Search for the cell housing the specified text and yield its (x, y) center coordinate. 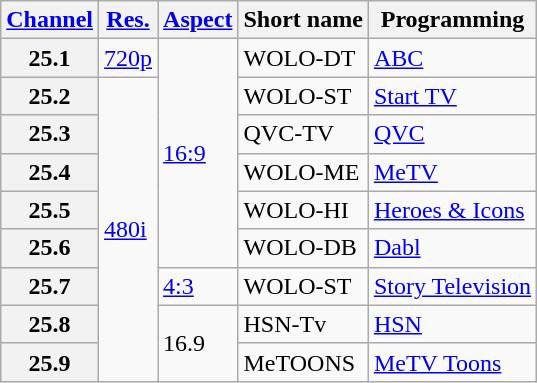
ABC (452, 58)
Start TV (452, 96)
Aspect (198, 20)
25.9 (50, 362)
720p (128, 58)
QVC-TV (303, 134)
25.2 (50, 96)
25.8 (50, 324)
25.1 (50, 58)
16:9 (198, 153)
Story Television (452, 286)
25.4 (50, 172)
25.5 (50, 210)
Channel (50, 20)
Short name (303, 20)
Dabl (452, 248)
25.6 (50, 248)
WOLO-HI (303, 210)
480i (128, 229)
Heroes & Icons (452, 210)
HSN-Tv (303, 324)
25.3 (50, 134)
MeTOONS (303, 362)
25.7 (50, 286)
WOLO-ME (303, 172)
16.9 (198, 343)
QVC (452, 134)
4:3 (198, 286)
Res. (128, 20)
MeTV (452, 172)
WOLO-DT (303, 58)
Programming (452, 20)
HSN (452, 324)
MeTV Toons (452, 362)
WOLO-DB (303, 248)
